Scan for the cell matching the given text and deliver its (x, y) coordinate at center. 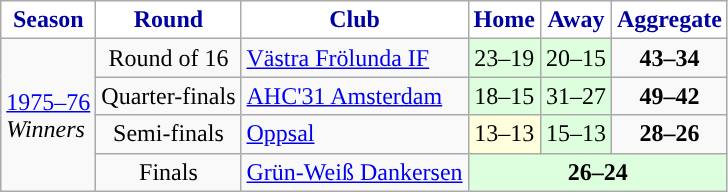
Round (168, 20)
Aggregate (670, 20)
28–26 (670, 134)
49–42 (670, 96)
AHC'31 Amsterdam (354, 96)
Away (576, 20)
Round of 16 (168, 58)
15–13 (576, 134)
Oppsal (354, 134)
Finals (168, 172)
Season (48, 20)
Club (354, 20)
23–19 (504, 58)
13–13 (504, 134)
43–34 (670, 58)
Quarter-finals (168, 96)
1975–76 Winners (48, 115)
Semi-finals (168, 134)
18–15 (504, 96)
26–24 (598, 172)
Västra Frölunda IF (354, 58)
Grün-Weiß Dankersen (354, 172)
20–15 (576, 58)
Home (504, 20)
31–27 (576, 96)
